Find where the given text appears and provide that cell's center as (X, Y) coordinate. 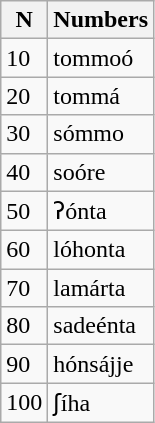
lamárta (101, 288)
50 (24, 211)
ʔónta (101, 211)
10 (24, 58)
20 (24, 96)
sómmo (101, 134)
lóhonta (101, 250)
ʃíha (101, 403)
sadeénta (101, 326)
40 (24, 172)
N (24, 20)
tommoó (101, 58)
70 (24, 288)
tommá (101, 96)
Numbers (101, 20)
90 (24, 364)
60 (24, 250)
30 (24, 134)
soóre (101, 172)
80 (24, 326)
100 (24, 403)
hónsájje (101, 364)
